Output the [X, Y] coordinate of the center of the cell containing the given text.  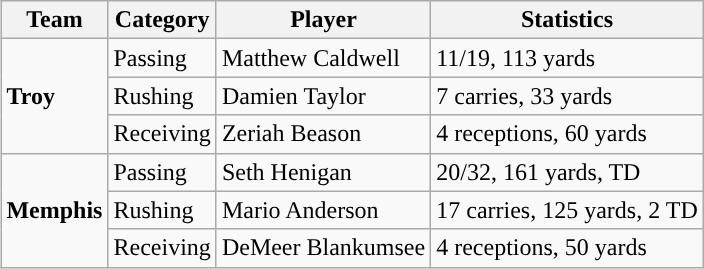
4 receptions, 60 yards [568, 134]
Statistics [568, 20]
Seth Henigan [323, 172]
Mario Anderson [323, 210]
Category [162, 20]
Memphis [54, 210]
Damien Taylor [323, 96]
20/32, 161 yards, TD [568, 172]
DeMeer Blankumsee [323, 248]
4 receptions, 50 yards [568, 248]
Player [323, 20]
Team [54, 20]
Matthew Caldwell [323, 58]
11/19, 113 yards [568, 58]
Troy [54, 96]
Zeriah Beason [323, 134]
7 carries, 33 yards [568, 96]
17 carries, 125 yards, 2 TD [568, 210]
